Output the [X, Y] coordinate of the center of the cell containing the given text.  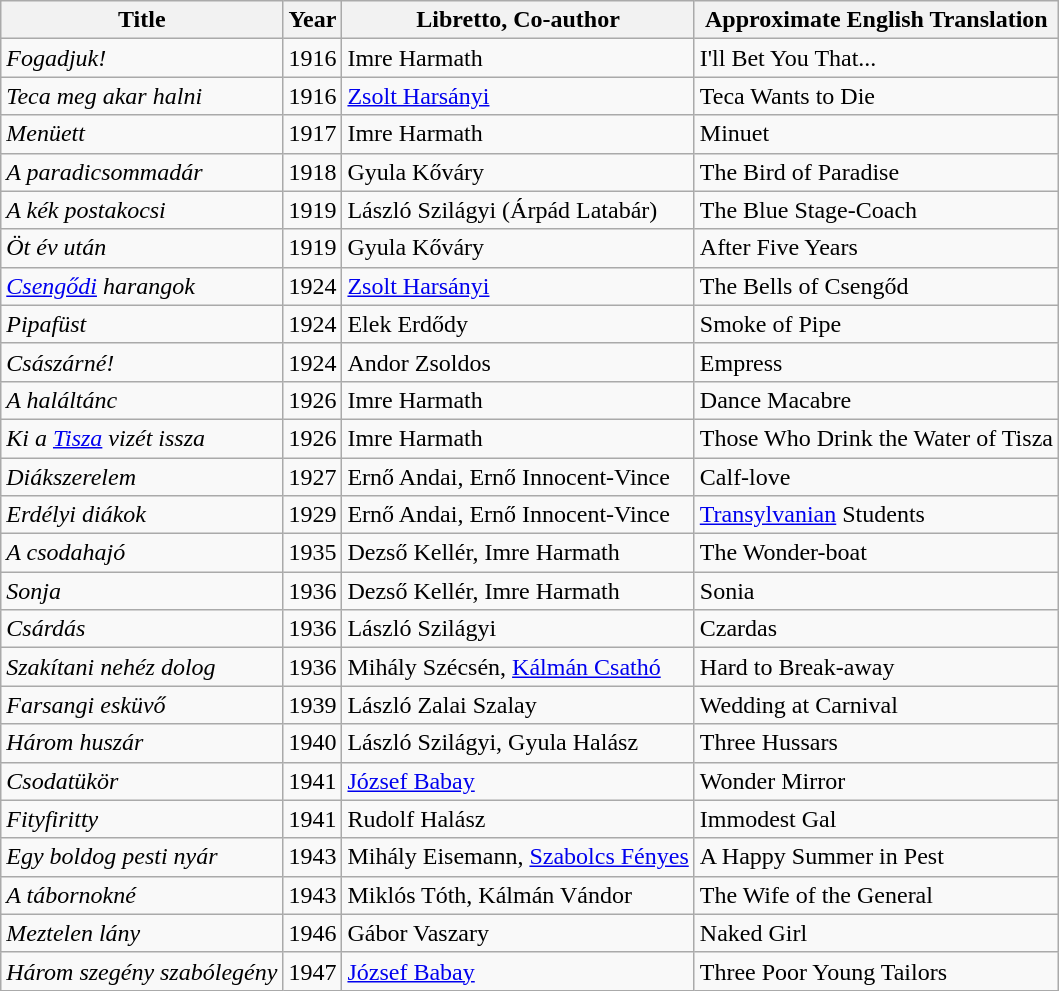
Those Who Drink the Water of Tisza [876, 438]
The Blue Stage-Coach [876, 210]
The Bells of Csengőd [876, 286]
Fogadjuk! [142, 58]
Approximate English Translation [876, 20]
Csodatükör [142, 781]
A kék postakocsi [142, 210]
Year [312, 20]
I'll Bet You That... [876, 58]
Pipafüst [142, 324]
Erdélyi diákok [142, 515]
László Szilágyi [518, 629]
The Bird of Paradise [876, 172]
Libretto, Co-author [518, 20]
1929 [312, 515]
1935 [312, 553]
Miklós Tóth, Kálmán Vándor [518, 895]
1940 [312, 743]
Csengődi harangok [142, 286]
The Wife of the General [876, 895]
Teca meg akar halni [142, 96]
Empress [876, 362]
Wedding at Carnival [876, 705]
Farsangi esküvő [142, 705]
Andor Zsoldos [518, 362]
Fityfiritty [142, 819]
Smoke of Pipe [876, 324]
Csárdás [142, 629]
Mihály Eisemann, Szabolcs Fényes [518, 857]
Három huszár [142, 743]
Three Hussars [876, 743]
Dance Macabre [876, 400]
Title [142, 20]
Naked Girl [876, 933]
Mihály Szécsén, Kálmán Csathó [518, 667]
Menüett [142, 134]
Transylvanian Students [876, 515]
Teca Wants to Die [876, 96]
Sonja [142, 591]
Diákszerelem [142, 477]
The Wonder-boat [876, 553]
1917 [312, 134]
Ki a Tisza vizét issza [142, 438]
Sonia [876, 591]
1918 [312, 172]
A tábornokné [142, 895]
Öt év után [142, 248]
Szakítani nehéz dolog [142, 667]
Három szegény szabólegény [142, 971]
László Szilágyi (Árpád Latabár) [518, 210]
Minuet [876, 134]
Immodest Gal [876, 819]
Rudolf Halász [518, 819]
László Szilágyi, Gyula Halász [518, 743]
Gábor Vaszary [518, 933]
Calf-love [876, 477]
Elek Erdődy [518, 324]
A paradicsommadár [142, 172]
Császárné! [142, 362]
A Happy Summer in Pest [876, 857]
1946 [312, 933]
After Five Years [876, 248]
A haláltánc [142, 400]
Egy boldog pesti nyár [142, 857]
Hard to Break-away [876, 667]
Three Poor Young Tailors [876, 971]
1939 [312, 705]
A csodahajó [142, 553]
Czardas [876, 629]
László Zalai Szalay [518, 705]
Wonder Mirror [876, 781]
1927 [312, 477]
1947 [312, 971]
Meztelen lány [142, 933]
